Detect which cell encompasses the target text, then output its (X, Y) center coordinate. 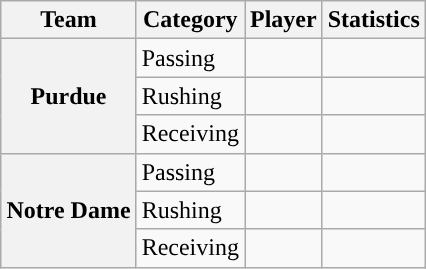
Notre Dame (68, 210)
Category (190, 20)
Team (68, 20)
Statistics (374, 20)
Purdue (68, 96)
Player (283, 20)
